Extract the (X, Y) coordinate from the center of the cell holding the provided text.  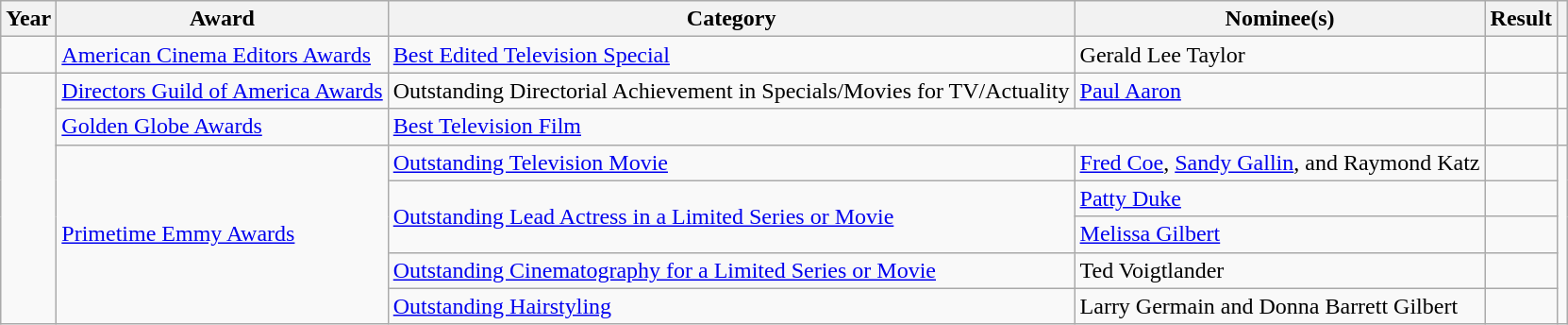
Larry Germain and Donna Barrett Gilbert (1279, 306)
Nominee(s) (1279, 19)
Result (1521, 19)
American Cinema Editors Awards (223, 55)
Year (28, 19)
Outstanding Directorial Achievement in Specials/Movies for TV/Actuality (731, 91)
Golden Globe Awards (223, 127)
Melissa Gilbert (1279, 234)
Fred Coe, Sandy Gallin, and Raymond Katz (1279, 162)
Gerald Lee Taylor (1279, 55)
Paul Aaron (1279, 91)
Best Edited Television Special (731, 55)
Outstanding Hairstyling (731, 306)
Patty Duke (1279, 198)
Outstanding Television Movie (731, 162)
Outstanding Cinematography for a Limited Series or Movie (731, 270)
Primetime Emmy Awards (223, 234)
Directors Guild of America Awards (223, 91)
Best Television Film (936, 127)
Award (223, 19)
Ted Voigtlander (1279, 270)
Outstanding Lead Actress in a Limited Series or Movie (731, 216)
Category (731, 19)
